Return the [X, Y] coordinate for the center point of the cell that contains the specified text.  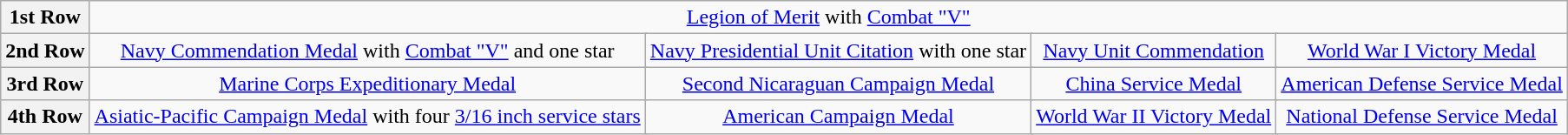
Second Nicaraguan Campaign Medal [838, 84]
Navy Commendation Medal with Combat "V" and one star [367, 51]
Navy Presidential Unit Citation with one star [838, 51]
American Defense Service Medal [1422, 84]
World War I Victory Medal [1422, 51]
Marine Corps Expeditionary Medal [367, 84]
Asiatic-Pacific Campaign Medal with four 3/16 inch service stars [367, 117]
2nd Row [45, 51]
Legion of Merit with Combat "V" [828, 17]
World War II Victory Medal [1154, 117]
4th Row [45, 117]
3rd Row [45, 84]
China Service Medal [1154, 84]
National Defense Service Medal [1422, 117]
American Campaign Medal [838, 117]
Navy Unit Commendation [1154, 51]
1st Row [45, 17]
